Return the [x, y] coordinate for the center point of the cell that contains the specified text.  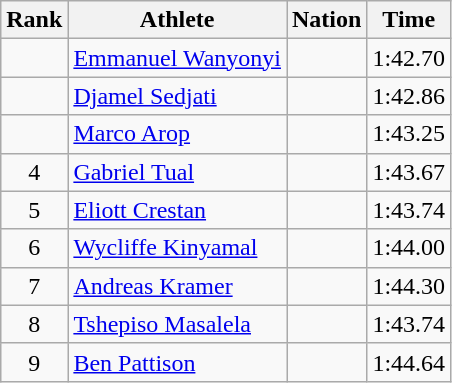
Nation [326, 20]
4 [34, 172]
Athlete [178, 20]
8 [34, 324]
Marco Arop [178, 134]
1:43.67 [409, 172]
1:44.30 [409, 286]
Wycliffe Kinyamal [178, 248]
Eliott Crestan [178, 210]
Rank [34, 20]
7 [34, 286]
6 [34, 248]
1:44.00 [409, 248]
1:42.86 [409, 96]
9 [34, 362]
Ben Pattison [178, 362]
5 [34, 210]
Emmanuel Wanyonyi [178, 58]
Time [409, 20]
Djamel Sedjati [178, 96]
Tshepiso Masalela [178, 324]
Andreas Kramer [178, 286]
1:42.70 [409, 58]
Gabriel Tual [178, 172]
1:43.25 [409, 134]
1:44.64 [409, 362]
